Extract the (X, Y) coordinate from the center of the cell holding the provided text.  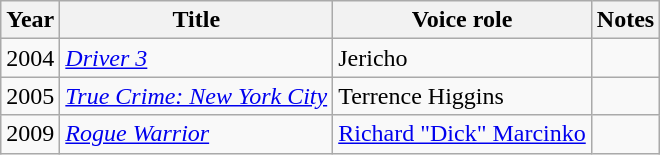
Driver 3 (196, 58)
2004 (30, 58)
Year (30, 20)
Richard "Dick" Marcinko (462, 134)
Terrence Higgins (462, 96)
2005 (30, 96)
Title (196, 20)
2009 (30, 134)
Notes (625, 20)
Rogue Warrior (196, 134)
Jericho (462, 58)
Voice role (462, 20)
True Crime: New York City (196, 96)
